Provide the [X, Y] coordinate of the cell's center where the given text is located.  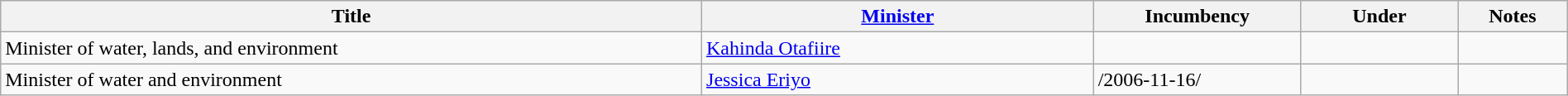
/2006-11-16/ [1198, 79]
Minister [898, 17]
Kahinda Otafiire [898, 48]
Under [1379, 17]
Notes [1513, 17]
Jessica Eriyo [898, 79]
Title [351, 17]
Minister of water and environment [351, 79]
Minister of water, lands, and environment [351, 48]
Incumbency [1198, 17]
